Determine the [X, Y] coordinate at the center of the cell enclosing the given text.  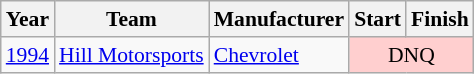
DNQ [412, 55]
Chevrolet [279, 55]
1994 [28, 55]
Year [28, 19]
Hill Motorsports [132, 55]
Start [378, 19]
Team [132, 19]
Finish [440, 19]
Manufacturer [279, 19]
